Extract the [X, Y] coordinate from the center of the cell holding the provided text.  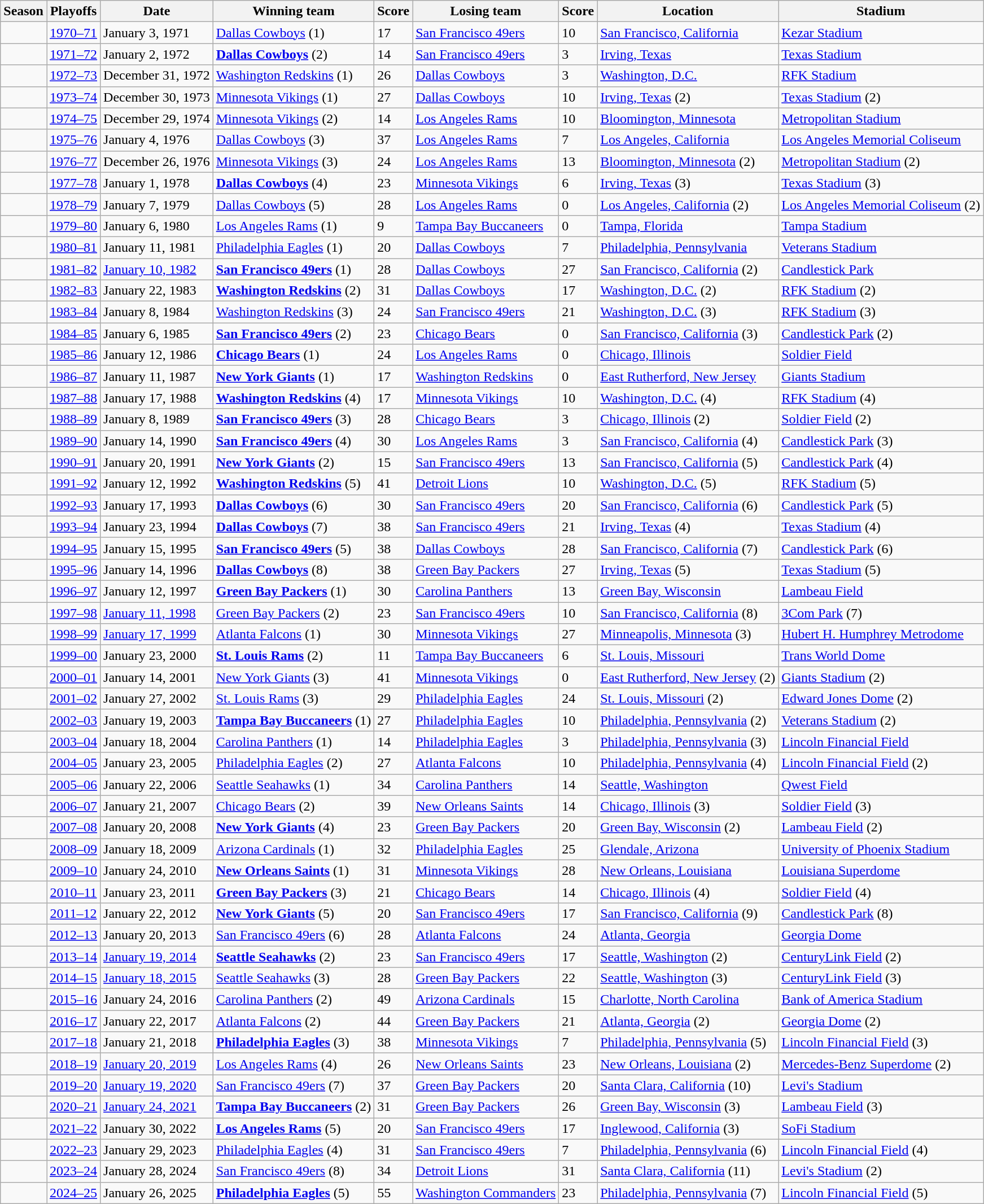
Minnesota Vikings (1) [294, 97]
2020–21 [73, 1107]
CenturyLink Field (2) [881, 957]
San Francisco 49ers (5) [294, 548]
Minnesota Vikings (2) [294, 119]
2018–19 [73, 1064]
San Francisco 49ers (3) [294, 419]
Georgia Dome [881, 935]
East Rutherford, New Jersey (2) [688, 677]
San Francisco, California (4) [688, 441]
Bank of America Stadium [881, 1000]
Carolina Panthers (2) [294, 1000]
January 15, 1995 [157, 548]
Soldier Field (2) [881, 419]
January 17, 1988 [157, 398]
January 12, 1997 [157, 591]
Candlestick Park (6) [881, 548]
55 [393, 1193]
San Francisco, California (9) [688, 913]
January 12, 1992 [157, 484]
January 21, 2018 [157, 1043]
Atlanta, Georgia (2) [688, 1021]
January 2, 1972 [157, 54]
Trans World Dome [881, 656]
Santa Clara, California (10) [688, 1085]
2013–14 [73, 957]
Irving, Texas (4) [688, 527]
Giants Stadium [881, 376]
San Francisco 49ers (2) [294, 334]
2023–24 [73, 1171]
January 26, 2025 [157, 1193]
Seattle Seahawks (1) [294, 785]
1971–72 [73, 54]
2017–18 [73, 1043]
New Orleans Saints (1) [294, 870]
Arizona Cardinals [486, 1000]
January 22, 2012 [157, 913]
1981–82 [73, 269]
1989–90 [73, 441]
January 20, 2013 [157, 935]
1972–73 [73, 76]
29 [393, 699]
Texas Stadium (2) [881, 97]
December 31, 1972 [157, 76]
Carolina Panthers (1) [294, 742]
St. Louis Rams (3) [294, 699]
2003–04 [73, 742]
New York Giants (3) [294, 677]
Qwest Field [881, 785]
East Rutherford, New Jersey [688, 376]
2024–25 [73, 1193]
January 29, 2023 [157, 1150]
1996–97 [73, 591]
January 14, 2001 [157, 677]
Playoffs [73, 11]
Chicago Bears (1) [294, 355]
Dallas Cowboys (6) [294, 505]
Veterans Stadium (2) [881, 720]
Lambeau Field (3) [881, 1107]
Irving, Texas (5) [688, 570]
Dallas Cowboys (1) [294, 33]
January 20, 2019 [157, 1064]
San Francisco 49ers (8) [294, 1171]
2004–05 [73, 763]
Washington Redskins [486, 376]
Texas Stadium (4) [881, 527]
1999–00 [73, 656]
Chicago, Illinois (4) [688, 892]
Washington Redskins (3) [294, 312]
January 24, 2021 [157, 1107]
Green Bay Packers (1) [294, 591]
Dallas Cowboys (7) [294, 527]
January 14, 1990 [157, 441]
Philadelphia, Pennsylvania (5) [688, 1043]
Glendale, Arizona [688, 849]
2016–17 [73, 1021]
1985–86 [73, 355]
2010–11 [73, 892]
Soldier Field (3) [881, 806]
Seattle Seahawks (2) [294, 957]
Lincoln Financial Field (3) [881, 1043]
Washington Redskins (4) [294, 398]
San Francisco 49ers (7) [294, 1085]
January 24, 2016 [157, 1000]
Lincoln Financial Field (5) [881, 1193]
Chicago, Illinois (3) [688, 806]
Mercedes-Benz Superdome (2) [881, 1064]
January 10, 1982 [157, 269]
Tampa Bay Buccaneers (2) [294, 1107]
Philadelphia Eagles (5) [294, 1193]
Lincoln Financial Field (2) [881, 763]
Washington Commanders [486, 1193]
New York Giants (1) [294, 376]
Seattle, Washington [688, 785]
RFK Stadium (4) [881, 398]
Chicago Bears (2) [294, 806]
Tampa, Florida [688, 226]
January 18, 2009 [157, 849]
2001–02 [73, 699]
January 28, 2024 [157, 1171]
2015–16 [73, 1000]
Atlanta Falcons (1) [294, 634]
Atlanta Falcons (2) [294, 1021]
Washington Redskins (1) [294, 76]
2011–12 [73, 913]
January 19, 2003 [157, 720]
January 30, 2022 [157, 1128]
1984–85 [73, 334]
San Francisco, California (3) [688, 334]
University of Phoenix Stadium [881, 849]
Irving, Texas [688, 54]
Los Angeles Rams (5) [294, 1128]
3Com Park (7) [881, 612]
January 22, 2017 [157, 1021]
Green Bay, Wisconsin (2) [688, 828]
Location [688, 11]
Philadelphia Eagles (2) [294, 763]
39 [393, 806]
Philadelphia, Pennsylvania (4) [688, 763]
1998–99 [73, 634]
2008–09 [73, 849]
January 17, 1993 [157, 505]
Candlestick Park (5) [881, 505]
Minneapolis, Minnesota (3) [688, 634]
SoFi Stadium [881, 1128]
1974–75 [73, 119]
January 4, 1976 [157, 140]
Philadelphia, Pennsylvania (2) [688, 720]
Washington, D.C. [688, 76]
January 23, 2000 [157, 656]
Irving, Texas (3) [688, 183]
1975–76 [73, 140]
Chicago, Illinois (2) [688, 419]
32 [393, 849]
Philadelphia, Pennsylvania (7) [688, 1193]
Washington, D.C. (3) [688, 312]
January 11, 1987 [157, 376]
Losing team [486, 11]
Dallas Cowboys (2) [294, 54]
1997–98 [73, 612]
2000–01 [73, 677]
Dallas Cowboys (3) [294, 140]
1979–80 [73, 226]
Dallas Cowboys (5) [294, 204]
1983–84 [73, 312]
Lincoln Financial Field (4) [881, 1150]
Philadelphia Eagles (4) [294, 1150]
22 [578, 978]
2009–10 [73, 870]
January 8, 1989 [157, 419]
Dallas Cowboys (8) [294, 570]
January 23, 1994 [157, 527]
1995–96 [73, 570]
Chicago, Illinois [688, 355]
Stadium [881, 11]
January 19, 2014 [157, 957]
Green Bay, Wisconsin (3) [688, 1107]
Los Angeles, California [688, 140]
Georgia Dome (2) [881, 1021]
San Francisco, California (2) [688, 269]
January 21, 2007 [157, 806]
January 17, 1999 [157, 634]
Texas Stadium (3) [881, 183]
San Francisco, California (7) [688, 548]
Los Angeles Memorial Coliseum (2) [881, 204]
Metropolitan Stadium [881, 119]
New Orleans, Louisiana [688, 870]
2014–15 [73, 978]
1986–87 [73, 376]
Washington Redskins (5) [294, 484]
RFK Stadium (5) [881, 484]
2012–13 [73, 935]
Candlestick Park (4) [881, 462]
1977–78 [73, 183]
January 27, 2002 [157, 699]
Levi's Stadium (2) [881, 1171]
January 19, 2020 [157, 1085]
January 12, 1986 [157, 355]
11 [393, 656]
St. Louis, Missouri (2) [688, 699]
December 29, 1974 [157, 119]
January 18, 2015 [157, 978]
December 26, 1976 [157, 161]
Tampa Bay Buccaneers (1) [294, 720]
Green Bay, Wisconsin [688, 591]
San Francisco, California (6) [688, 505]
Irving, Texas (2) [688, 97]
Louisiana Superdome [881, 870]
Los Angeles Rams (4) [294, 1064]
January 20, 1991 [157, 462]
Washington, D.C. (2) [688, 291]
Giants Stadium (2) [881, 677]
RFK Stadium (2) [881, 291]
Lambeau Field (2) [881, 828]
Los Angeles Memorial Coliseum [881, 140]
Hubert H. Humphrey Metrodome [881, 634]
1992–93 [73, 505]
Candlestick Park (2) [881, 334]
Lambeau Field [881, 591]
9 [393, 226]
Kezar Stadium [881, 33]
January 1, 1978 [157, 183]
Atlanta, Georgia [688, 935]
St. Louis, Missouri [688, 656]
1994–95 [73, 548]
1978–79 [73, 204]
1976–77 [73, 161]
January 22, 1983 [157, 291]
Date [157, 11]
2021–22 [73, 1128]
January 8, 1984 [157, 312]
Edward Jones Dome (2) [881, 699]
1973–74 [73, 97]
January 11, 1981 [157, 247]
Green Bay Packers (2) [294, 612]
Winning team [294, 11]
January 23, 2005 [157, 763]
January 22, 2006 [157, 785]
New York Giants (2) [294, 462]
Seattle, Washington (3) [688, 978]
New Orleans, Louisiana (2) [688, 1064]
1991–92 [73, 484]
2006–07 [73, 806]
January 24, 2010 [157, 870]
Philadelphia Eagles (3) [294, 1043]
RFK Stadium (3) [881, 312]
San Francisco, California [688, 33]
25 [578, 849]
St. Louis Rams (2) [294, 656]
January 20, 2008 [157, 828]
Arizona Cardinals (1) [294, 849]
2022–23 [73, 1150]
January 3, 1971 [157, 33]
2007–08 [73, 828]
San Francisco 49ers (6) [294, 935]
Philadelphia, Pennsylvania (3) [688, 742]
Tampa Stadium [881, 226]
New York Giants (4) [294, 828]
Seattle Seahawks (3) [294, 978]
Bloomington, Minnesota [688, 119]
San Francisco, California (8) [688, 612]
Candlestick Park [881, 269]
Washington, D.C. (4) [688, 398]
CenturyLink Field (3) [881, 978]
2019–20 [73, 1085]
Charlotte, North Carolina [688, 1000]
Soldier Field [881, 355]
Los Angeles Rams (1) [294, 226]
49 [393, 1000]
Minnesota Vikings (3) [294, 161]
San Francisco 49ers (1) [294, 269]
1993–94 [73, 527]
Veterans Stadium [881, 247]
1982–83 [73, 291]
New York Giants (5) [294, 913]
Texas Stadium [881, 54]
January 11, 1998 [157, 612]
1990–91 [73, 462]
2002–03 [73, 720]
January 14, 1996 [157, 570]
1987–88 [73, 398]
Philadelphia Eagles (1) [294, 247]
1980–81 [73, 247]
Texas Stadium (5) [881, 570]
Bloomington, Minnesota (2) [688, 161]
Candlestick Park (8) [881, 913]
January 23, 2011 [157, 892]
Santa Clara, California (11) [688, 1171]
Soldier Field (4) [881, 892]
Green Bay Packers (3) [294, 892]
January 7, 1979 [157, 204]
Dallas Cowboys (4) [294, 183]
Season [24, 11]
1988–89 [73, 419]
Washington, D.C. (5) [688, 484]
December 30, 1973 [157, 97]
San Francisco, California (5) [688, 462]
Metropolitan Stadium (2) [881, 161]
Los Angeles, California (2) [688, 204]
Levi's Stadium [881, 1085]
Lincoln Financial Field [881, 742]
January 18, 2004 [157, 742]
RFK Stadium [881, 76]
January 6, 1985 [157, 334]
44 [393, 1021]
1970–71 [73, 33]
Washington Redskins (2) [294, 291]
Philadelphia, Pennsylvania [688, 247]
Philadelphia, Pennsylvania (6) [688, 1150]
2005–06 [73, 785]
San Francisco 49ers (4) [294, 441]
Seattle, Washington (2) [688, 957]
January 6, 1980 [157, 226]
Candlestick Park (3) [881, 441]
Inglewood, California (3) [688, 1128]
